Identify which cell holds the provided text, then report its (X, Y) central coordinate. 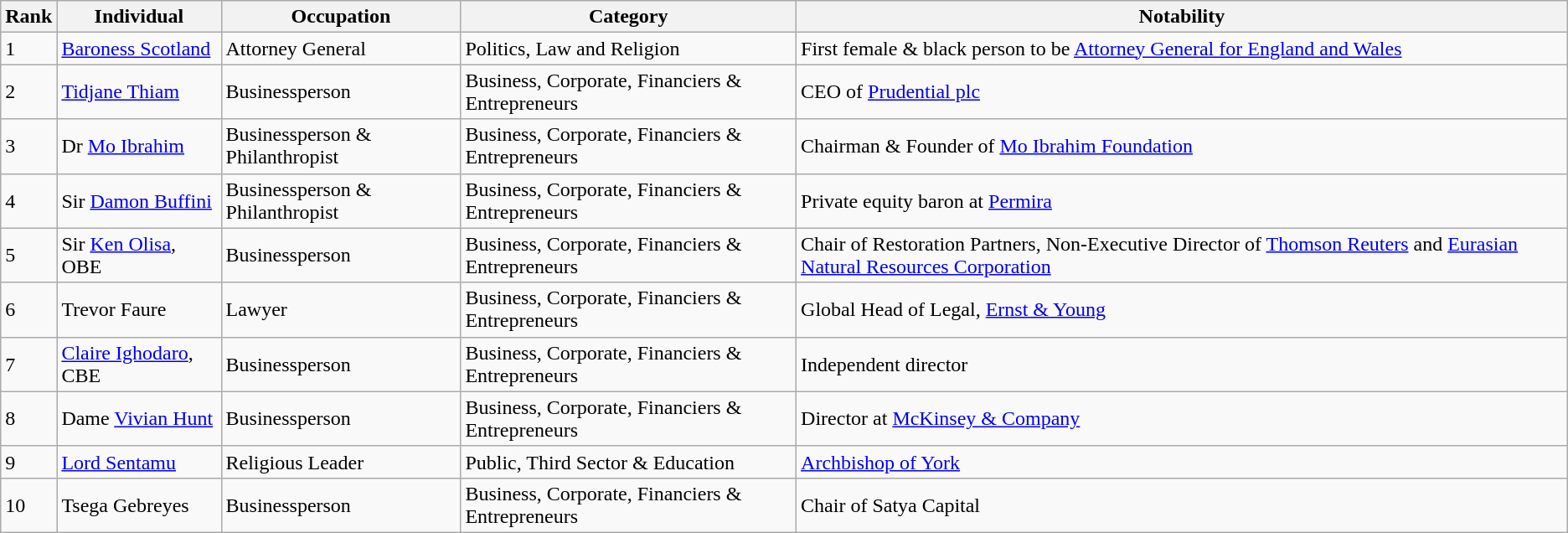
First female & black person to be Attorney General for England and Wales (1183, 49)
Baroness Scotland (139, 49)
Individual (139, 17)
Chairman & Founder of Mo Ibrahim Foundation (1183, 146)
CEO of Prudential plc (1183, 92)
Rank (28, 17)
9 (28, 462)
8 (28, 419)
Archbishop of York (1183, 462)
Notability (1183, 17)
Sir Ken Olisa, OBE (139, 255)
6 (28, 310)
Director at McKinsey & Company (1183, 419)
10 (28, 505)
Lord Sentamu (139, 462)
Attorney General (341, 49)
Public, Third Sector & Education (628, 462)
Lawyer (341, 310)
Tidjane Thiam (139, 92)
Chair of Restoration Partners, Non-Executive Director of Thomson Reuters and Eurasian Natural Resources Corporation (1183, 255)
Tsega Gebreyes (139, 505)
Category (628, 17)
Dame Vivian Hunt (139, 419)
Trevor Faure (139, 310)
Independent director (1183, 364)
Private equity baron at Permira (1183, 201)
2 (28, 92)
Religious Leader (341, 462)
Politics, Law and Religion (628, 49)
Claire Ighodaro, CBE (139, 364)
Global Head of Legal, Ernst & Young (1183, 310)
Occupation (341, 17)
3 (28, 146)
Sir Damon Buffini (139, 201)
5 (28, 255)
Dr Mo Ibrahim (139, 146)
1 (28, 49)
Chair of Satya Capital (1183, 505)
4 (28, 201)
7 (28, 364)
